From the cell containing the given text, extract its center point as [x, y] coordinate. 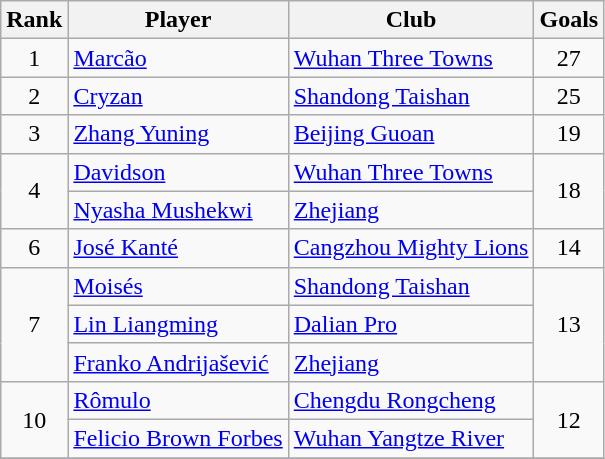
Zhang Yuning [178, 134]
4 [34, 191]
6 [34, 248]
18 [569, 191]
10 [34, 419]
14 [569, 248]
Felicio Brown Forbes [178, 438]
Beijing Guoan [411, 134]
Marcão [178, 58]
Chengdu Rongcheng [411, 400]
Lin Liangming [178, 324]
1 [34, 58]
Rômulo [178, 400]
Franko Andrijašević [178, 362]
27 [569, 58]
Dalian Pro [411, 324]
19 [569, 134]
Goals [569, 20]
2 [34, 96]
7 [34, 324]
Club [411, 20]
Rank [34, 20]
Wuhan Yangtze River [411, 438]
Cangzhou Mighty Lions [411, 248]
13 [569, 324]
Cryzan [178, 96]
José Kanté [178, 248]
3 [34, 134]
Davidson [178, 172]
Moisés [178, 286]
Nyasha Mushekwi [178, 210]
25 [569, 96]
Player [178, 20]
12 [569, 419]
